Determine the (x, y) coordinate at the center of the cell enclosing the given text.  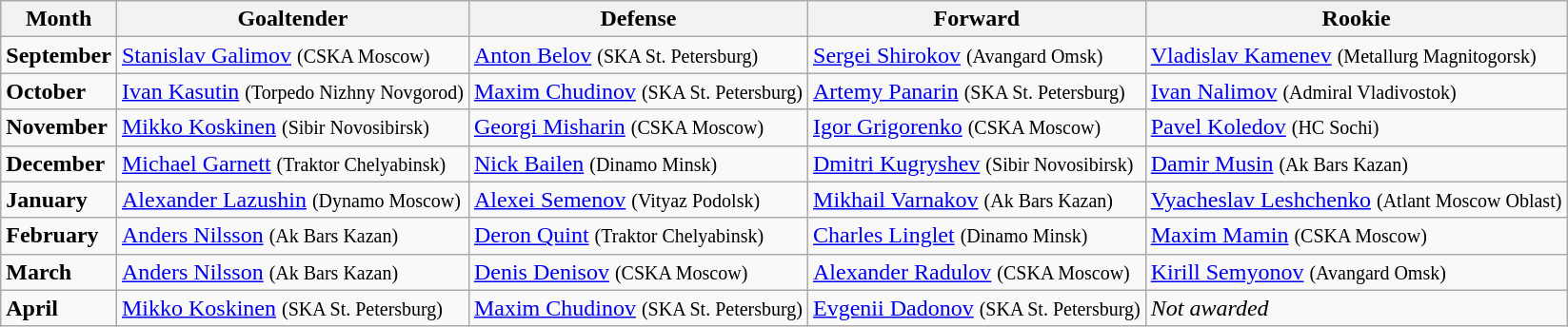
Charles Linglet (Dinamo Minsk) (977, 236)
January (59, 200)
Igor Grigorenko (CSKA Moscow) (977, 127)
Kirill Semyonov (Avangard Omsk) (1356, 272)
Artemy Panarin (SKA St. Petersburg) (977, 91)
Not awarded (1356, 308)
November (59, 127)
Alexei Semenov (Vityaz Podolsk) (638, 200)
September (59, 55)
March (59, 272)
Dmitri Kugryshev (Sibir Novosibirsk) (977, 163)
Goaltender (292, 19)
Nick Bailen (Dinamo Minsk) (638, 163)
Rookie (1356, 19)
Georgi Misharin (CSKA Moscow) (638, 127)
Damir Musin (Ak Bars Kazan) (1356, 163)
Vladislav Kamenev (Metallurg Magnitogorsk) (1356, 55)
October (59, 91)
February (59, 236)
Defense (638, 19)
Month (59, 19)
Denis Denisov (CSKA Moscow) (638, 272)
Anton Belov (SKA St. Petersburg) (638, 55)
Mikko Koskinen (Sibir Novosibirsk) (292, 127)
Ivan Nalimov (Admiral Vladivostok) (1356, 91)
Mikko Koskinen (SKA St. Petersburg) (292, 308)
Pavel Koledov (HC Sochi) (1356, 127)
Stanislav Galimov (CSKA Moscow) (292, 55)
Forward (977, 19)
Sergei Shirokov (Avangard Omsk) (977, 55)
April (59, 308)
Vyacheslav Leshchenko (Atlant Moscow Oblast) (1356, 200)
Evgenii Dadonov (SKA St. Petersburg) (977, 308)
Michael Garnett (Traktor Chelyabinsk) (292, 163)
Ivan Kasutin (Torpedo Nizhny Novgorod) (292, 91)
Mikhail Varnakov (Ak Bars Kazan) (977, 200)
Maxim Mamin (CSKA Moscow) (1356, 236)
December (59, 163)
Deron Quint (Traktor Chelyabinsk) (638, 236)
Alexander Radulov (CSKA Moscow) (977, 272)
Alexander Lazushin (Dynamo Moscow) (292, 200)
